Provide the (x, y) coordinate of the cell's center where the given text is located.  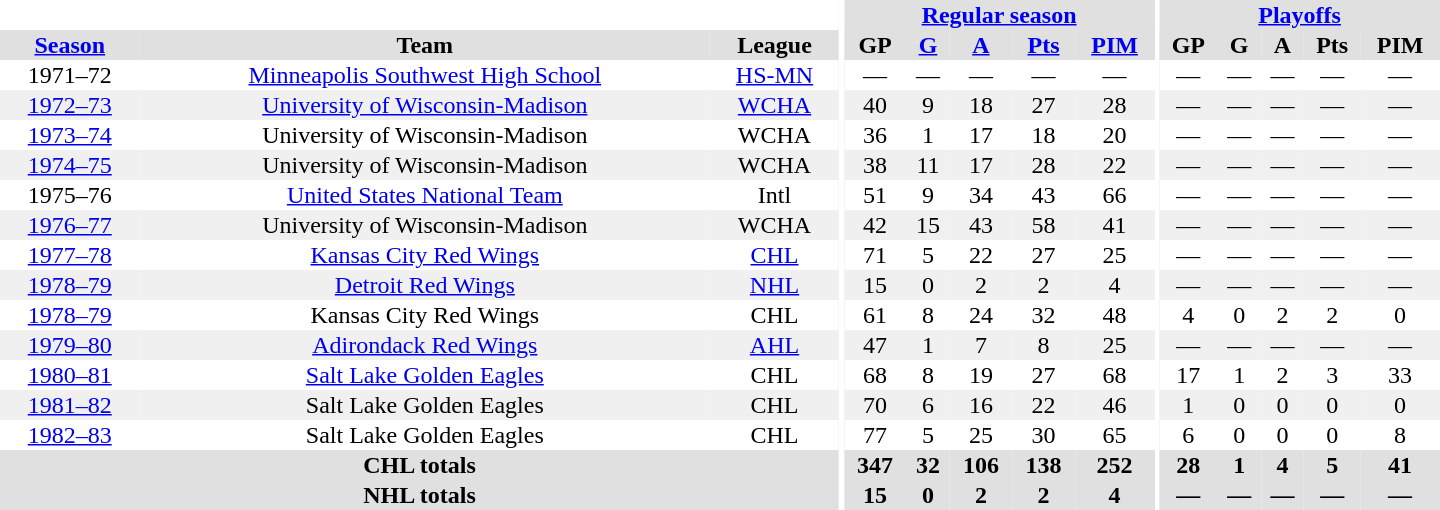
11 (928, 165)
16 (982, 405)
1972–73 (70, 105)
1971–72 (70, 75)
1981–82 (70, 405)
70 (876, 405)
AHL (774, 345)
58 (1044, 225)
NHL (774, 285)
347 (876, 465)
40 (876, 105)
Regular season (1000, 15)
36 (876, 135)
CHL totals (420, 465)
League (774, 45)
Season (70, 45)
252 (1115, 465)
Detroit Red Wings (426, 285)
138 (1044, 465)
1976–77 (70, 225)
65 (1115, 435)
71 (876, 255)
Adirondack Red Wings (426, 345)
61 (876, 315)
47 (876, 345)
3 (1332, 375)
38 (876, 165)
42 (876, 225)
1974–75 (70, 165)
Minneapolis Southwest High School (426, 75)
20 (1115, 135)
24 (982, 315)
1979–80 (70, 345)
Playoffs (1300, 15)
33 (1400, 375)
106 (982, 465)
1982–83 (70, 435)
19 (982, 375)
66 (1115, 195)
30 (1044, 435)
77 (876, 435)
1977–78 (70, 255)
46 (1115, 405)
HS-MN (774, 75)
1973–74 (70, 135)
1975–76 (70, 195)
Team (426, 45)
United States National Team (426, 195)
34 (982, 195)
7 (982, 345)
Intl (774, 195)
1980–81 (70, 375)
51 (876, 195)
NHL totals (420, 495)
48 (1115, 315)
